From the cell containing the given text, extract its center point as (X, Y) coordinate. 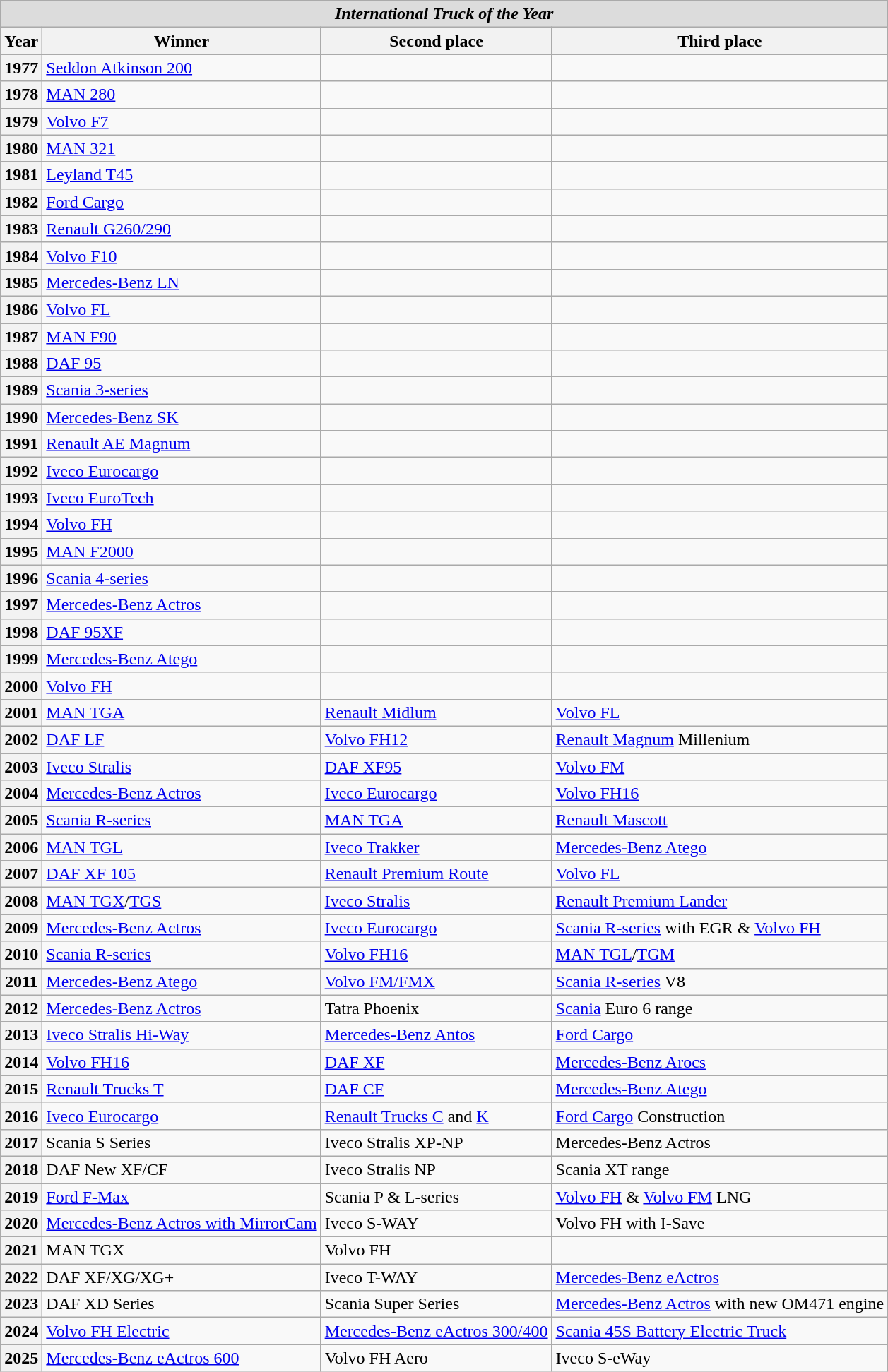
Renault Premium Route (437, 874)
Renault Trucks C and K (437, 1116)
MAN 321 (182, 148)
Volvo F10 (182, 256)
1998 (21, 632)
2006 (21, 847)
DAF XD Series (182, 1304)
Second place (437, 41)
1978 (21, 95)
Scania R-series with EGR & Volvo FH (720, 928)
Iveco S-eWay (720, 1358)
Iveco Trakker (437, 847)
Iveco EuroTech (182, 498)
2024 (21, 1331)
Renault Mascott (720, 821)
Ford Cargo Construction (720, 1116)
Volvo FH Electric (182, 1331)
2009 (21, 928)
2002 (21, 739)
Scania S Series (182, 1143)
2022 (21, 1277)
2000 (21, 686)
DAF XF/XG/XG+ (182, 1277)
Mercedes-Benz SK (182, 417)
2023 (21, 1304)
MAN TGX (182, 1251)
1994 (21, 525)
Scania XT range (720, 1169)
1995 (21, 551)
1980 (21, 148)
1990 (21, 417)
Iveco Stralis NP (437, 1169)
Iveco S-WAY (437, 1224)
Ford F-Max (182, 1197)
Renault Trucks T (182, 1089)
Scania 3-series (182, 390)
2010 (21, 955)
Renault G260/290 (182, 229)
MAN TGX/TGS (182, 901)
Mercedes-Benz Actros with MirrorCam (182, 1224)
2014 (21, 1062)
Iveco Stralis Hi-Way (182, 1035)
Mercedes-Benz Antos (437, 1035)
Tatra Phoenix (437, 1008)
Renault AE Magnum (182, 444)
MAN TGL (182, 847)
1981 (21, 175)
2011 (21, 982)
2021 (21, 1251)
Volvo FM/FMX (437, 982)
2001 (21, 712)
Iveco T-WAY (437, 1277)
Year (21, 41)
1984 (21, 256)
International Truck of the Year (444, 14)
2018 (21, 1169)
Mercedes-Benz eActros (720, 1277)
Volvo FH & Volvo FM LNG (720, 1197)
Scania 45S Battery Electric Truck (720, 1331)
DAF XF 105 (182, 874)
DAF 95 (182, 364)
Scania Super Series (437, 1304)
Volvo FH12 (437, 739)
2005 (21, 821)
DAF XF95 (437, 766)
2020 (21, 1224)
2003 (21, 766)
1985 (21, 282)
2008 (21, 901)
Third place (720, 41)
1989 (21, 390)
Scania P & L-series (437, 1197)
1988 (21, 364)
Mercedes-Benz LN (182, 282)
2015 (21, 1089)
DAF CF (437, 1089)
1979 (21, 121)
2013 (21, 1035)
1997 (21, 605)
Renault Magnum Millenium (720, 739)
DAF LF (182, 739)
1987 (21, 337)
MAN F2000 (182, 551)
2016 (21, 1116)
Renault Premium Lander (720, 901)
Scania 4-series (182, 578)
MAN 280 (182, 95)
1982 (21, 202)
Scania R-series V8 (720, 982)
1993 (21, 498)
1992 (21, 471)
1996 (21, 578)
DAF 95XF (182, 632)
MAN TGL/TGM (720, 955)
Volvo FH Aero (437, 1358)
Volvo FM (720, 766)
Iveco Stralis XP-NP (437, 1143)
1999 (21, 659)
2007 (21, 874)
Renault Midlum (437, 712)
Mercedes-Benz Arocs (720, 1062)
Leyland T45 (182, 175)
Seddon Atkinson 200 (182, 68)
1977 (21, 68)
2017 (21, 1143)
1986 (21, 309)
DAF New XF/CF (182, 1169)
Mercedes-Benz Actros with new OM471 engine (720, 1304)
2012 (21, 1008)
2004 (21, 794)
DAF XF (437, 1062)
Mercedes-Benz eActros 300/400 (437, 1331)
2025 (21, 1358)
Volvo F7 (182, 121)
MAN F90 (182, 337)
1991 (21, 444)
1983 (21, 229)
Winner (182, 41)
2019 (21, 1197)
Scania Euro 6 range (720, 1008)
Volvo FH with I-Save (720, 1224)
Mercedes-Benz eActros 600 (182, 1358)
